Identify which cell holds the provided text, then report its (X, Y) central coordinate. 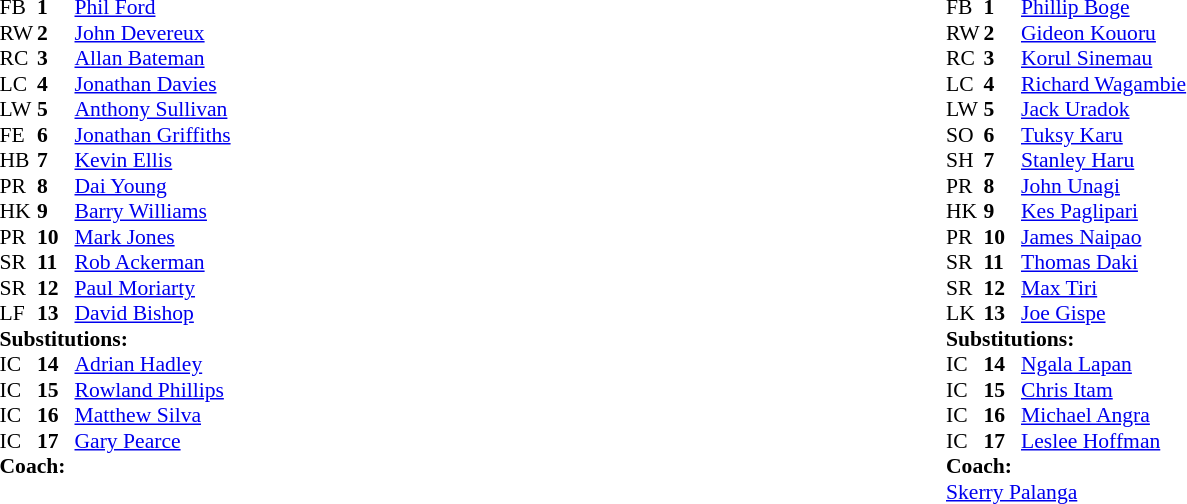
Jack Uradok (1104, 109)
LK (965, 313)
FE (19, 135)
John Unagi (1104, 186)
Jonathan Griffiths (152, 135)
Rowland Phillips (152, 390)
David Bishop (152, 313)
Michael Angra (1104, 415)
Thomas Daki (1104, 263)
Anthony Sullivan (152, 109)
Korul Sinemau (1104, 59)
Leslee Hoffman (1104, 441)
SH (965, 161)
Jonathan Davies (152, 84)
Mark Jones (152, 237)
Tuksy Karu (1104, 135)
LF (19, 313)
Adrian Hadley (152, 365)
James Naipao (1104, 237)
Barry Williams (152, 211)
Allan Bateman (152, 59)
Gideon Kouoru (1104, 33)
John Devereux (152, 33)
Rob Ackerman (152, 263)
Ngala Lapan (1104, 365)
Gary Pearce (152, 441)
Joe Gispe (1104, 313)
Richard Wagambie (1104, 84)
Chris Itam (1104, 390)
Paul Moriarty (152, 288)
Max Tiri (1104, 288)
Kevin Ellis (152, 161)
Dai Young (152, 186)
Kes Paglipari (1104, 211)
Matthew Silva (152, 415)
SO (965, 135)
Stanley Haru (1104, 161)
HB (19, 161)
